Pinpoint the cell where the given text exists, returning its (X, Y) midpoint coordinate. 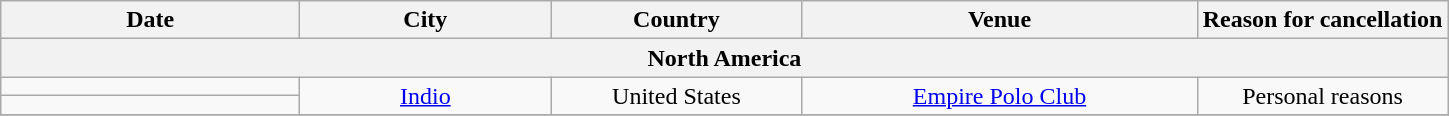
Country (676, 20)
Personal reasons (1322, 96)
City (426, 20)
Empire Polo Club (1000, 96)
Reason for cancellation (1322, 20)
Date (150, 20)
Venue (1000, 20)
United States (676, 96)
North America (724, 58)
Indio (426, 96)
